Capture the cell that displays the provided text and extract its [x, y] central coordinate. 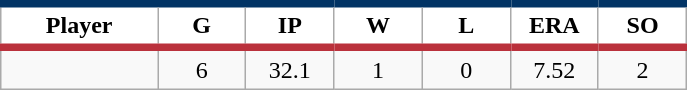
SO [642, 26]
2 [642, 68]
IP [290, 26]
32.1 [290, 68]
0 [466, 68]
G [202, 26]
7.52 [554, 68]
W [378, 26]
L [466, 26]
6 [202, 68]
1 [378, 68]
ERA [554, 26]
Player [80, 26]
